Find where the given text appears and provide that cell's center as [x, y] coordinate. 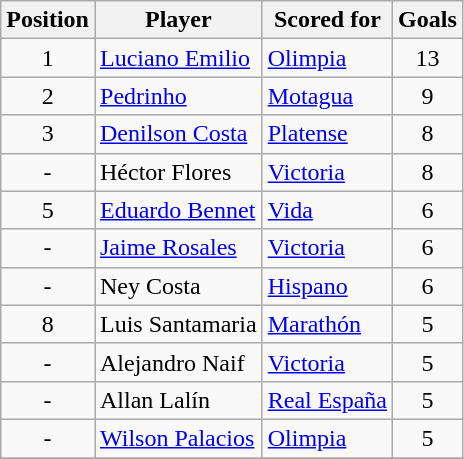
Wilson Palacios [178, 438]
Marathón [327, 324]
1 [48, 58]
Goals [428, 20]
Denilson Costa [178, 134]
2 [48, 96]
Ney Costa [178, 286]
Luciano Emilio [178, 58]
Alejandro Naif [178, 362]
Real España [327, 400]
Pedrinho [178, 96]
Vida [327, 210]
Allan Lalín [178, 400]
Platense [327, 134]
Position [48, 20]
Luis Santamaria [178, 324]
Hispano [327, 286]
Héctor Flores [178, 172]
Motagua [327, 96]
9 [428, 96]
Player [178, 20]
3 [48, 134]
13 [428, 58]
Scored for [327, 20]
Eduardo Bennet [178, 210]
Jaime Rosales [178, 248]
